Locate the cell with the specified text and output its [X, Y] center coordinate. 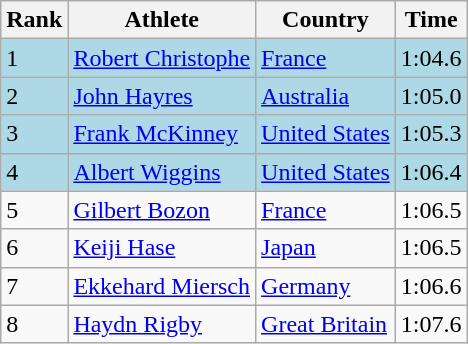
Germany [326, 286]
4 [34, 172]
Robert Christophe [162, 58]
Haydn Rigby [162, 324]
1:04.6 [431, 58]
Gilbert Bozon [162, 210]
3 [34, 134]
Japan [326, 248]
1:06.4 [431, 172]
8 [34, 324]
6 [34, 248]
1:05.0 [431, 96]
2 [34, 96]
Australia [326, 96]
Frank McKinney [162, 134]
Great Britain [326, 324]
1:07.6 [431, 324]
1:05.3 [431, 134]
Country [326, 20]
Albert Wiggins [162, 172]
Athlete [162, 20]
5 [34, 210]
1 [34, 58]
Ekkehard Miersch [162, 286]
7 [34, 286]
John Hayres [162, 96]
Time [431, 20]
Rank [34, 20]
Keiji Hase [162, 248]
1:06.6 [431, 286]
